For the text-containing cell, return its midpoint in [x, y] coordinate format. 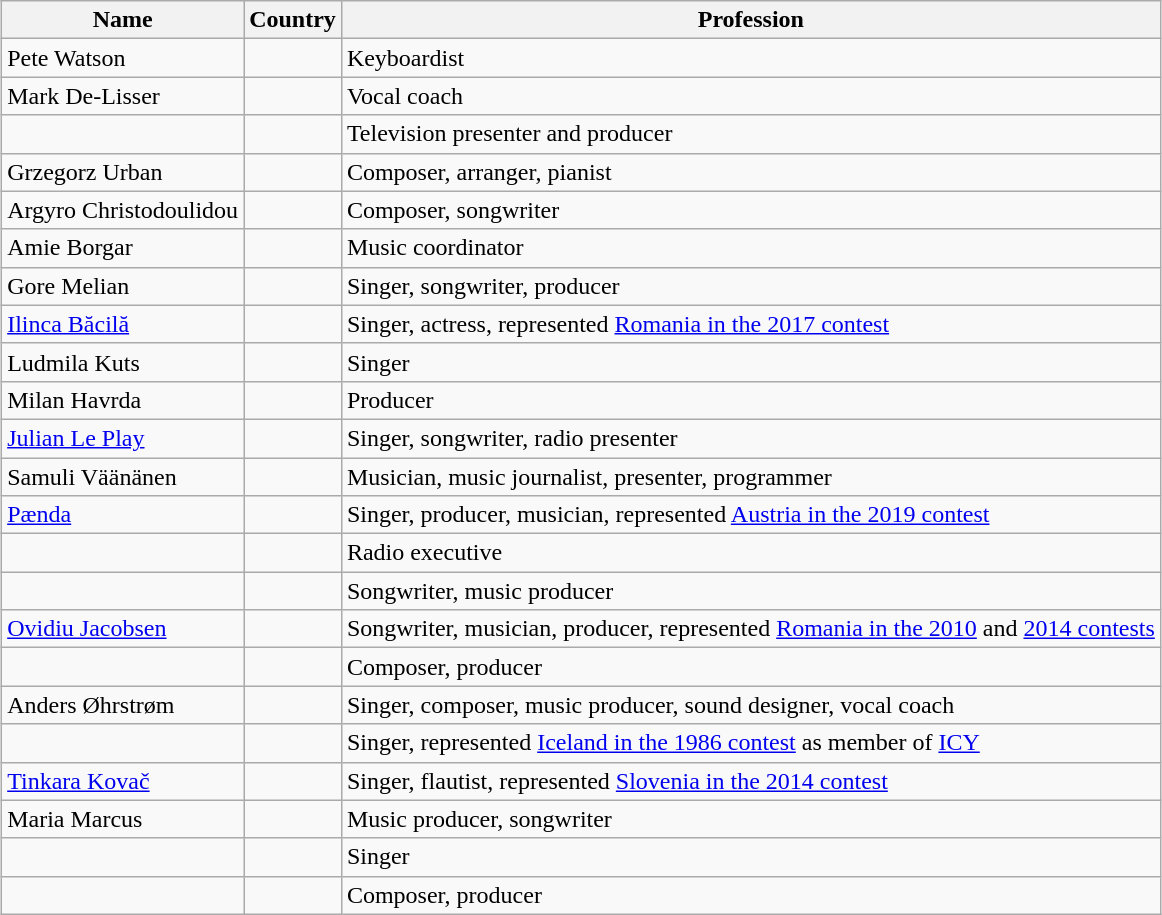
Anders Øhrstrøm [123, 705]
Singer, songwriter, radio presenter [750, 438]
Songwriter, music producer [750, 591]
Singer, actress, represented Romania in the 2017 contest [750, 324]
Pete Watson [123, 58]
Songwriter, musician, producer, represented Romania in the 2010 and 2014 contests [750, 629]
Ludmila Kuts [123, 362]
Ilinca Băcilă [123, 324]
Singer, songwriter, producer [750, 286]
Radio executive [750, 553]
Singer, represented Iceland in the 1986 contest as member of ICY [750, 743]
Maria Marcus [123, 819]
Singer, producer, musician, represented Austria in the 2019 contest [750, 515]
Grzegorz Urban [123, 172]
Television presenter and producer [750, 134]
Music producer, songwriter [750, 819]
Vocal coach [750, 96]
Amie Borgar [123, 248]
Keyboardist [750, 58]
Gore Melian [123, 286]
Samuli Väänänen [123, 477]
Singer, flautist, represented Slovenia in the 2014 contest [750, 781]
Country [293, 20]
Singer, composer, music producer, sound designer, vocal coach [750, 705]
Composer, arranger, pianist [750, 172]
Producer [750, 400]
Mark De-Lisser [123, 96]
Pænda [123, 515]
Musician, music journalist, presenter, programmer [750, 477]
Ovidiu Jacobsen [123, 629]
Tinkara Kovač [123, 781]
Name [123, 20]
Profession [750, 20]
Julian Le Play [123, 438]
Music coordinator [750, 248]
Argyro Christodoulidou [123, 210]
Milan Havrda [123, 400]
Composer, songwriter [750, 210]
